Pinpoint the cell where the given text exists, returning its [X, Y] midpoint coordinate. 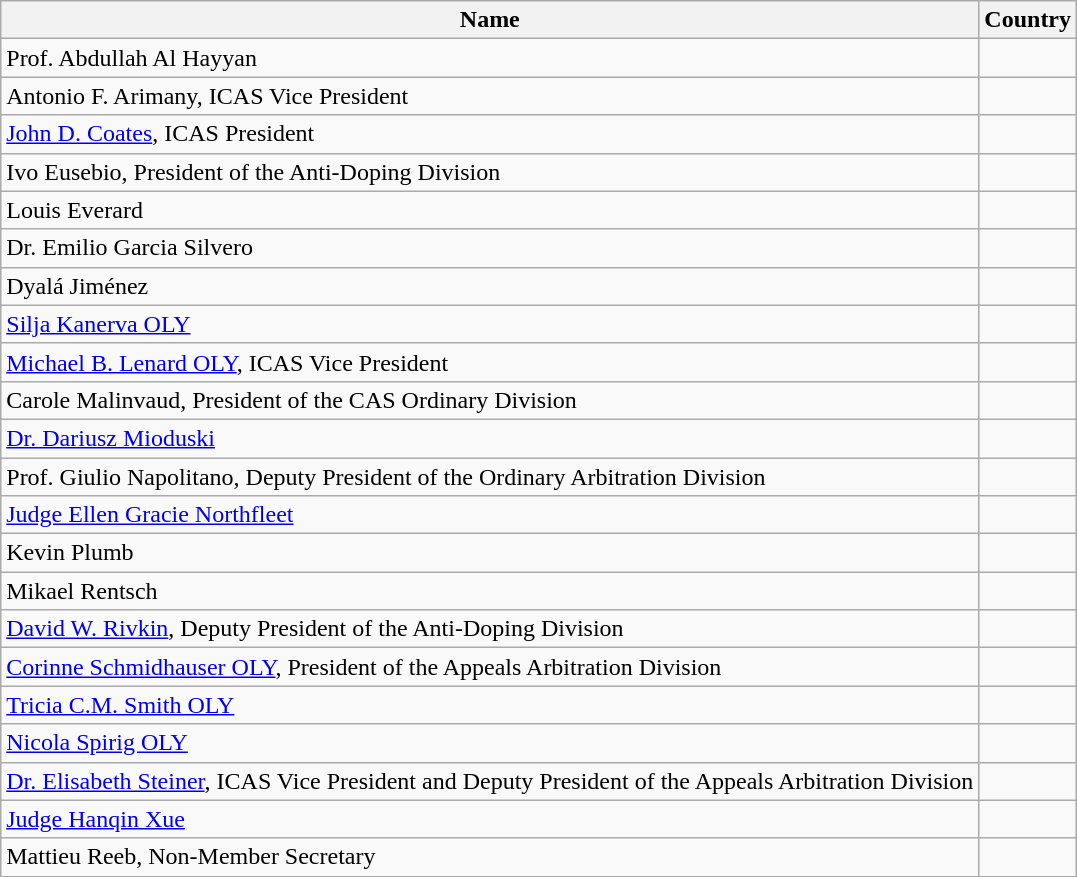
Dr. Elisabeth Steiner, ICAS Vice President and Deputy President of the Appeals Arbitration Division [490, 781]
Mikael Rentsch [490, 591]
Louis Everard [490, 210]
Judge Ellen Gracie Northfleet [490, 515]
Corinne Schmidhauser OLY, President of the Appeals Arbitration Division [490, 667]
Silja Kanerva OLY [490, 324]
David W. Rivkin, Deputy President of the Anti-Doping Division [490, 629]
Prof. Abdullah Al Hayyan [490, 58]
Michael B. Lenard OLY, ICAS Vice President [490, 362]
Dr. Dariusz Mioduski [490, 438]
Ivo Eusebio, President of the Anti-Doping Division [490, 172]
John D. Coates, ICAS President [490, 134]
Prof. Giulio Napolitano, Deputy President of the Ordinary Arbitration Division [490, 477]
Carole Malinvaud, President of the CAS Ordinary Division [490, 400]
Nicola Spirig OLY [490, 743]
Mattieu Reeb, Non-Member Secretary [490, 857]
Judge Hanqin Xue [490, 819]
Kevin Plumb [490, 553]
Antonio F. Arimany, ICAS Vice President [490, 96]
Tricia C.M. Smith OLY [490, 705]
Name [490, 20]
Dyalá Jiménez [490, 286]
Country [1028, 20]
Dr. Emilio Garcia Silvero [490, 248]
